Determine the [x, y] coordinate at the center of the cell enclosing the given text.  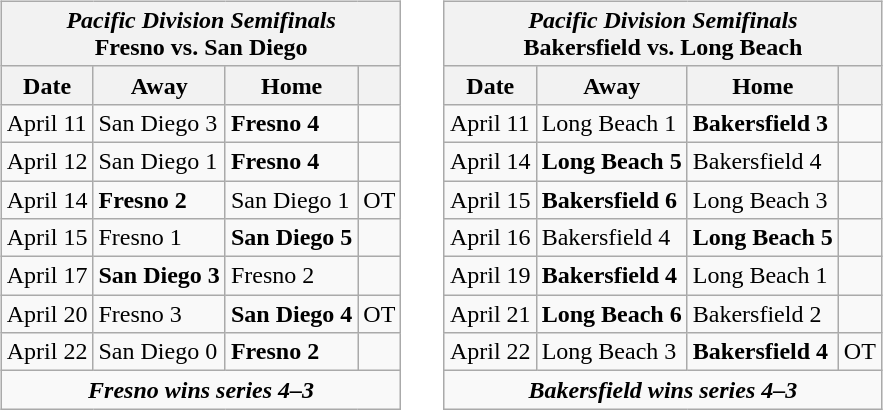
San Diego 0 [159, 352]
April 12 [47, 161]
San Diego 5 [291, 238]
Pacific Division Semifinals Fresno vs. San Diego [201, 34]
April 19 [490, 276]
Pacific Division Semifinals Bakersfield vs. Long Beach [662, 34]
San Diego 4 [291, 314]
Long Beach 6 [612, 314]
April 16 [490, 238]
Fresno 1 [159, 238]
Bakersfield 3 [762, 123]
Bakersfield wins series 4–3 [662, 390]
Fresno wins series 4–3 [201, 390]
Bakersfield 2 [762, 314]
April 20 [47, 314]
April 17 [47, 276]
April 21 [490, 314]
Bakersfield 6 [612, 199]
Fresno 3 [159, 314]
